Find where the given text appears and provide that cell's center as (X, Y) coordinate. 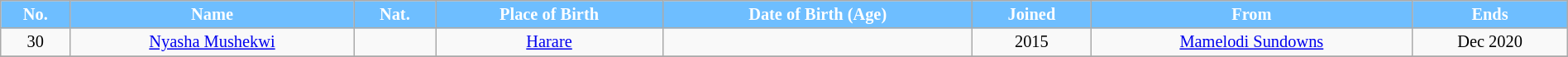
Place of Birth (549, 14)
Harare (549, 42)
Joined (1032, 14)
No. (36, 14)
30 (36, 42)
Date of Birth (Age) (817, 14)
Mamelodi Sundowns (1252, 42)
Nat. (394, 14)
From (1252, 14)
Name (212, 14)
Nyasha Mushekwi (212, 42)
Dec 2020 (1490, 42)
2015 (1032, 42)
Ends (1490, 14)
